For the text-containing cell, return its midpoint in (x, y) coordinate format. 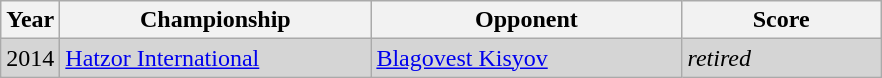
Opponent (526, 20)
2014 (30, 58)
Blagovest Kisyov (526, 58)
Year (30, 20)
retired (782, 58)
Hatzor International (216, 58)
Score (782, 20)
Championship (216, 20)
